From the cell containing the given text, extract its center point as (X, Y) coordinate. 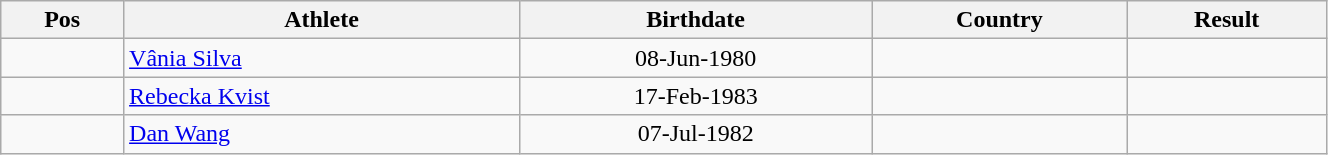
Vânia Silva (322, 58)
Birthdate (695, 20)
17-Feb-1983 (695, 96)
08-Jun-1980 (695, 58)
Athlete (322, 20)
Pos (62, 20)
07-Jul-1982 (695, 134)
Country (1000, 20)
Result (1226, 20)
Dan Wang (322, 134)
Rebecka Kvist (322, 96)
